Return the [x, y] coordinate for the center point of the cell that contains the specified text.  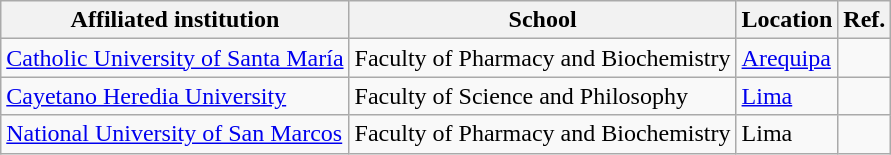
Cayetano Heredia University [175, 96]
Arequipa [787, 58]
School [542, 20]
Ref. [864, 20]
Location [787, 20]
Catholic University of Santa María [175, 58]
Faculty of Science and Philosophy [542, 96]
National University of San Marcos [175, 134]
Affiliated institution [175, 20]
